Pinpoint the cell where the given text exists, returning its (X, Y) midpoint coordinate. 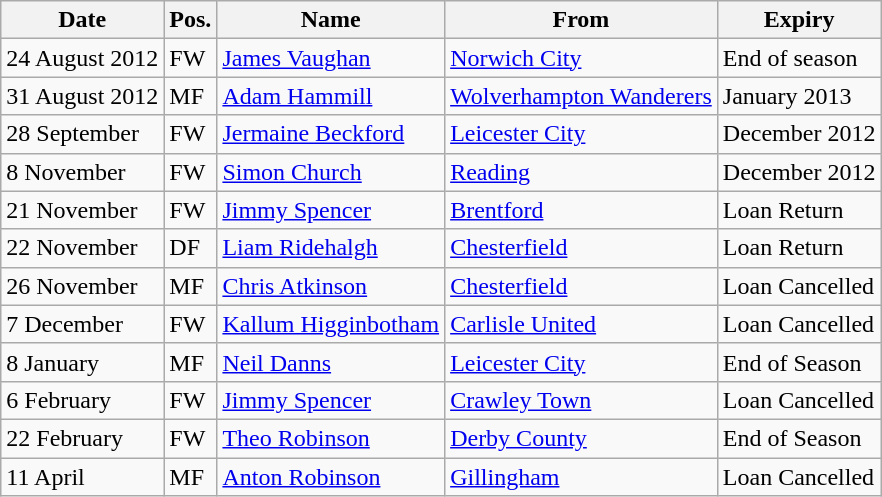
21 November (82, 210)
From (582, 20)
Name (331, 20)
Crawley Town (582, 400)
8 January (82, 362)
Expiry (799, 20)
7 December (82, 324)
22 February (82, 438)
11 April (82, 477)
End of season (799, 58)
6 February (82, 400)
Anton Robinson (331, 477)
James Vaughan (331, 58)
Derby County (582, 438)
Theo Robinson (331, 438)
Date (82, 20)
Adam Hammill (331, 96)
Wolverhampton Wanderers (582, 96)
22 November (82, 248)
Liam Ridehalgh (331, 248)
8 November (82, 172)
31 August 2012 (82, 96)
Neil Danns (331, 362)
Kallum Higginbotham (331, 324)
26 November (82, 286)
Gillingham (582, 477)
Chris Atkinson (331, 286)
Norwich City (582, 58)
Simon Church (331, 172)
Pos. (190, 20)
DF (190, 248)
Brentford (582, 210)
Reading (582, 172)
Carlisle United (582, 324)
January 2013 (799, 96)
28 September (82, 134)
24 August 2012 (82, 58)
Jermaine Beckford (331, 134)
